Provide the [X, Y] coordinate of the cell's center where the given text is located.  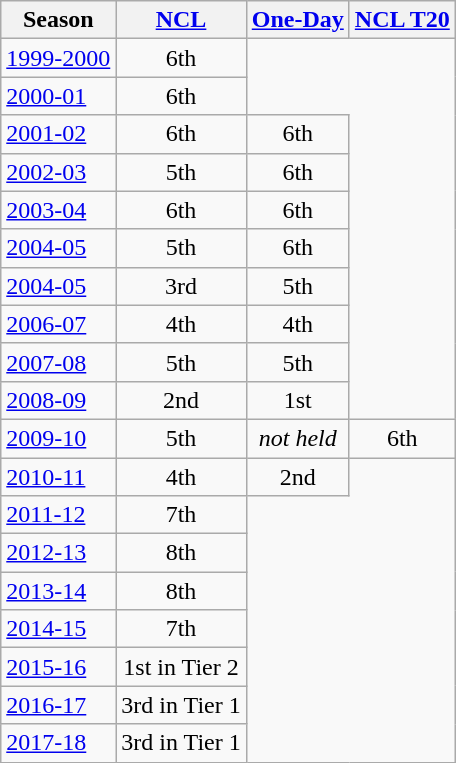
2000-01 [58, 96]
2016-17 [58, 705]
2006-07 [58, 324]
2001-02 [58, 134]
2011-12 [58, 515]
2003-04 [58, 210]
2007-08 [58, 362]
NCL [181, 20]
2014-15 [58, 629]
2008-09 [58, 400]
NCL T20 [402, 20]
1st in Tier 2 [181, 667]
1st [298, 400]
2010-11 [58, 477]
2017-18 [58, 743]
Season [58, 20]
2013-14 [58, 591]
2002-03 [58, 172]
not held [298, 438]
3rd [181, 286]
2009-10 [58, 438]
2015-16 [58, 667]
2012-13 [58, 553]
1999-2000 [58, 58]
One-Day [298, 20]
